Scan for the cell matching the given text and deliver its [x, y] coordinate at center. 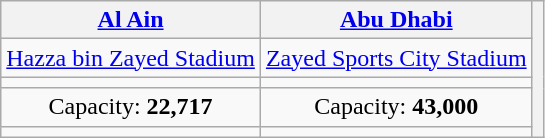
Capacity: 22,717 [131, 107]
Capacity: 43,000 [396, 107]
Al Ain [131, 20]
Abu Dhabi [396, 20]
Hazza bin Zayed Stadium [131, 58]
Zayed Sports City Stadium [396, 58]
